Pinpoint the cell where the given text exists, returning its [x, y] midpoint coordinate. 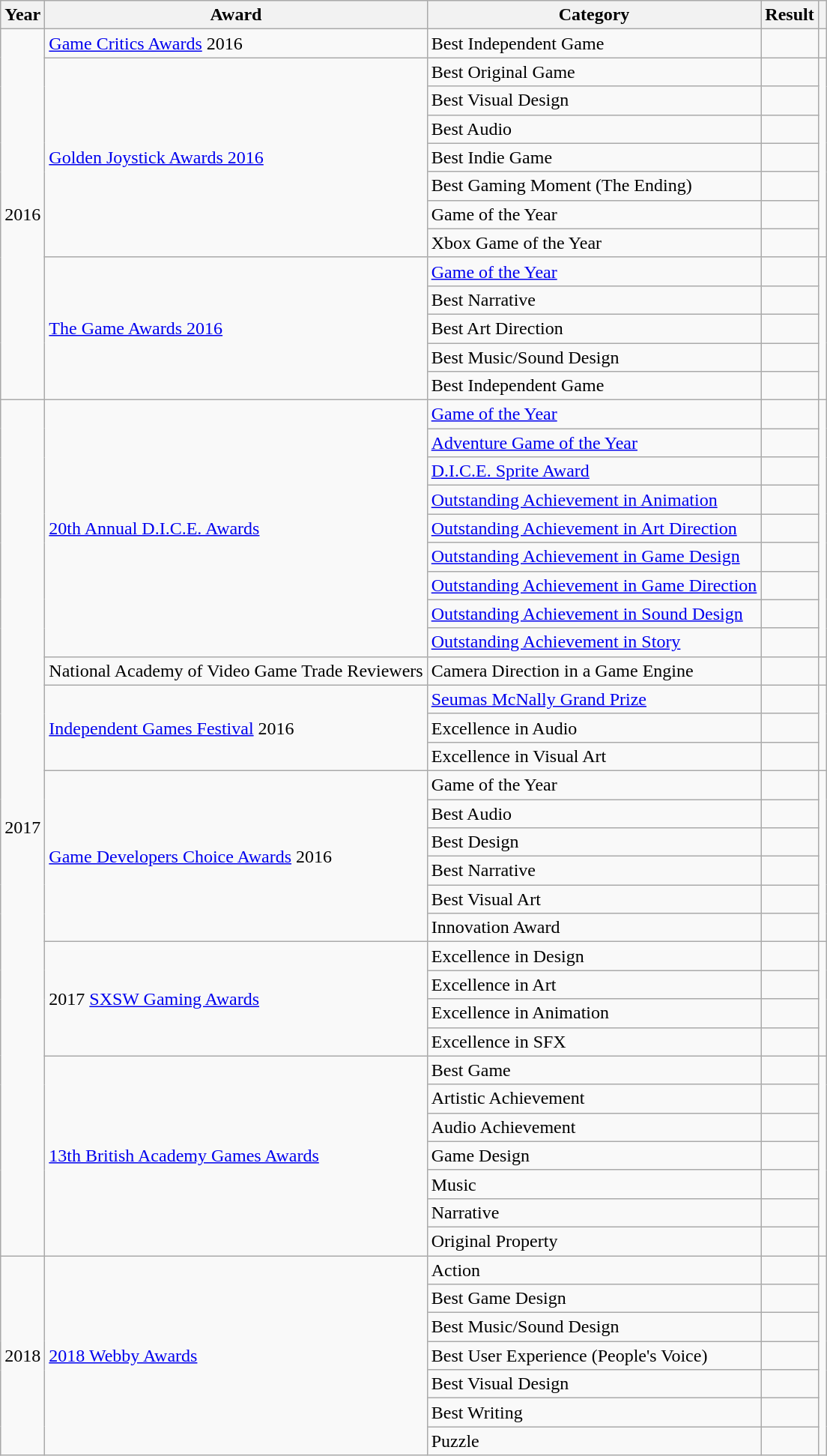
Outstanding Achievement in Story [594, 642]
Golden Joystick Awards 2016 [236, 157]
20th Annual D.I.C.E. Awards [236, 529]
Best Gaming Moment (The Ending) [594, 186]
National Academy of Video Game Trade Reviewers [236, 671]
Outstanding Achievement in Sound Design [594, 614]
Game Design [594, 1156]
Narrative [594, 1212]
Result [790, 15]
Innovation Award [594, 928]
Excellence in Art [594, 985]
2016 [22, 214]
Best Design [594, 842]
2017 SXSW Gaming Awards [236, 999]
Adventure Game of the Year [594, 443]
Outstanding Achievement in Game Direction [594, 585]
Year [22, 15]
Outstanding Achievement in Animation [594, 500]
13th British Academy Games Awards [236, 1156]
Category [594, 15]
Best User Experience (People's Voice) [594, 1356]
Music [594, 1184]
Best Game [594, 1070]
Action [594, 1270]
2018 [22, 1356]
Excellence in SFX [594, 1042]
Puzzle [594, 1441]
Artistic Achievement [594, 1099]
Original Property [594, 1241]
Best Visual Art [594, 899]
Best Writing [594, 1413]
Award [236, 15]
Game Developers Choice Awards 2016 [236, 856]
Game Critics Awards 2016 [236, 43]
Best Game Design [594, 1299]
Camera Direction in a Game Engine [594, 671]
Best Indie Game [594, 157]
Outstanding Achievement in Art Direction [594, 528]
Excellence in Visual Art [594, 756]
Best Art Direction [594, 328]
Excellence in Animation [594, 1013]
The Game Awards 2016 [236, 328]
Xbox Game of the Year [594, 243]
2017 [22, 828]
Best Original Game [594, 72]
Independent Games Festival 2016 [236, 728]
Excellence in Design [594, 956]
D.I.C.E. Sprite Award [594, 471]
Excellence in Audio [594, 728]
Audio Achievement [594, 1127]
Outstanding Achievement in Game Design [594, 557]
Seumas McNally Grand Prize [594, 699]
2018 Webby Awards [236, 1356]
